Search for the cell housing the specified text and yield its (X, Y) center coordinate. 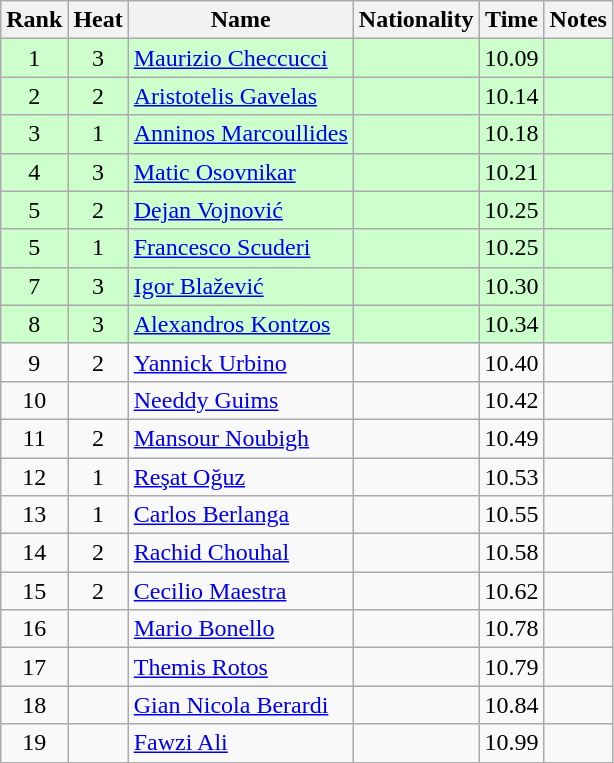
Time (512, 20)
Needdy Guims (240, 400)
Fawzi Ali (240, 743)
10.21 (512, 172)
Francesco Scuderi (240, 248)
Gian Nicola Berardi (240, 705)
10.58 (512, 553)
10.79 (512, 667)
Nationality (416, 20)
13 (34, 515)
10.34 (512, 324)
10.14 (512, 96)
Notes (578, 20)
10.30 (512, 286)
Heat (98, 20)
Cecilio Maestra (240, 591)
Name (240, 20)
Mansour Noubigh (240, 438)
Aristotelis Gavelas (240, 96)
Mario Bonello (240, 629)
7 (34, 286)
10.62 (512, 591)
10.55 (512, 515)
15 (34, 591)
11 (34, 438)
Alexandros Kontzos (240, 324)
10.49 (512, 438)
10.09 (512, 58)
Maurizio Checcucci (240, 58)
10.78 (512, 629)
10.84 (512, 705)
Carlos Berlanga (240, 515)
Reşat Oğuz (240, 477)
17 (34, 667)
10.40 (512, 362)
Yannick Urbino (240, 362)
10.18 (512, 134)
19 (34, 743)
4 (34, 172)
Rank (34, 20)
12 (34, 477)
10.99 (512, 743)
10 (34, 400)
10.53 (512, 477)
18 (34, 705)
Anninos Marcoullides (240, 134)
Dejan Vojnović (240, 210)
8 (34, 324)
9 (34, 362)
14 (34, 553)
16 (34, 629)
Themis Rotos (240, 667)
Igor Blažević (240, 286)
Matic Osovnikar (240, 172)
Rachid Chouhal (240, 553)
10.42 (512, 400)
